Return (x, y) of the center of cell containing provided text 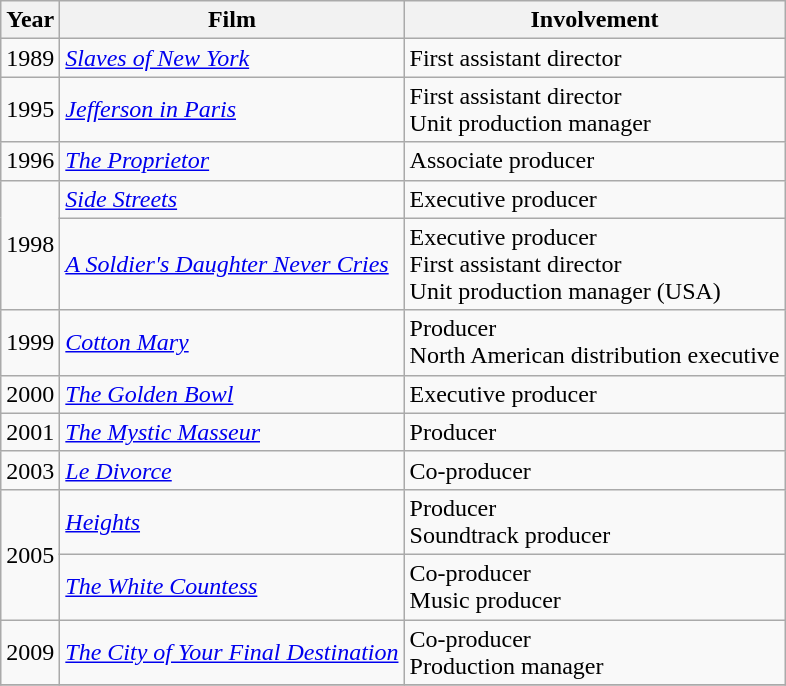
2003 (30, 470)
The Mystic Masseur (232, 432)
First assistant directorUnit production manager (594, 110)
The City of Your Final Destination (232, 652)
1996 (30, 161)
Le Divorce (232, 470)
First assistant director (594, 58)
Co-producer (594, 470)
Cotton Mary (232, 342)
1999 (30, 342)
A Soldier's Daughter Never Cries (232, 264)
Co-producerProduction manager (594, 652)
2000 (30, 394)
The Golden Bowl (232, 394)
1995 (30, 110)
Producer (594, 432)
Executive producerFirst assistant directorUnit production manager (USA) (594, 264)
Heights (232, 522)
1998 (30, 245)
Side Streets (232, 199)
Co-producerMusic producer (594, 586)
Slaves of New York (232, 58)
2001 (30, 432)
Involvement (594, 20)
Associate producer (594, 161)
The Proprietor (232, 161)
Jefferson in Paris (232, 110)
2009 (30, 652)
Film (232, 20)
2005 (30, 554)
ProducerNorth American distribution executive (594, 342)
ProducerSoundtrack producer (594, 522)
1989 (30, 58)
The White Countess (232, 586)
Year (30, 20)
